Capture the cell that displays the provided text and extract its [x, y] central coordinate. 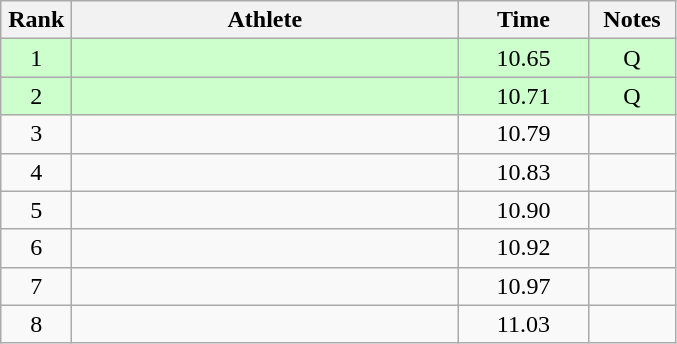
2 [36, 96]
8 [36, 324]
Athlete [265, 20]
Time [524, 20]
Rank [36, 20]
7 [36, 286]
4 [36, 172]
10.65 [524, 58]
1 [36, 58]
10.79 [524, 134]
10.83 [524, 172]
10.71 [524, 96]
Notes [632, 20]
3 [36, 134]
11.03 [524, 324]
10.92 [524, 248]
6 [36, 248]
5 [36, 210]
10.90 [524, 210]
10.97 [524, 286]
